Identify which cell holds the provided text, then report its (X, Y) central coordinate. 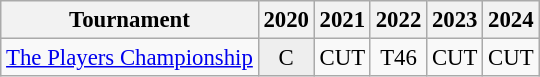
2020 (286, 20)
2021 (342, 20)
2023 (455, 20)
2024 (511, 20)
2022 (398, 20)
T46 (398, 58)
C (286, 58)
The Players Championship (130, 58)
Tournament (130, 20)
